Scan for the cell matching the given text and deliver its [X, Y] coordinate at center. 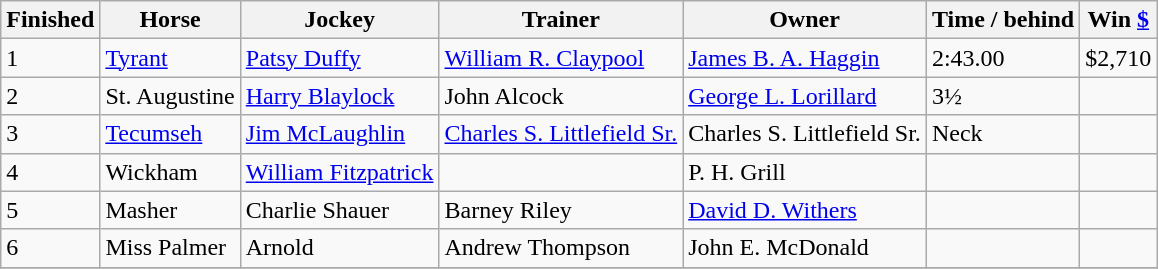
Tyrant [170, 58]
2 [50, 96]
2:43.00 [1002, 58]
James B. A. Haggin [805, 58]
3 [50, 134]
Horse [170, 20]
Finished [50, 20]
6 [50, 248]
John E. McDonald [805, 248]
John Alcock [561, 96]
David D. Withers [805, 210]
5 [50, 210]
William Fitzpatrick [340, 172]
Harry Blaylock [340, 96]
Andrew Thompson [561, 248]
Wickham [170, 172]
4 [50, 172]
Owner [805, 20]
Masher [170, 210]
Neck [1002, 134]
Jockey [340, 20]
Barney Riley [561, 210]
Miss Palmer [170, 248]
Charlie Shauer [340, 210]
George L. Lorillard [805, 96]
Patsy Duffy [340, 58]
3½ [1002, 96]
St. Augustine [170, 96]
Trainer [561, 20]
Arnold [340, 248]
P. H. Grill [805, 172]
Win $ [1118, 20]
$2,710 [1118, 58]
1 [50, 58]
Jim McLaughlin [340, 134]
Time / behind [1002, 20]
Tecumseh [170, 134]
William R. Claypool [561, 58]
